Find where the given text appears and provide that cell's center as [X, Y] coordinate. 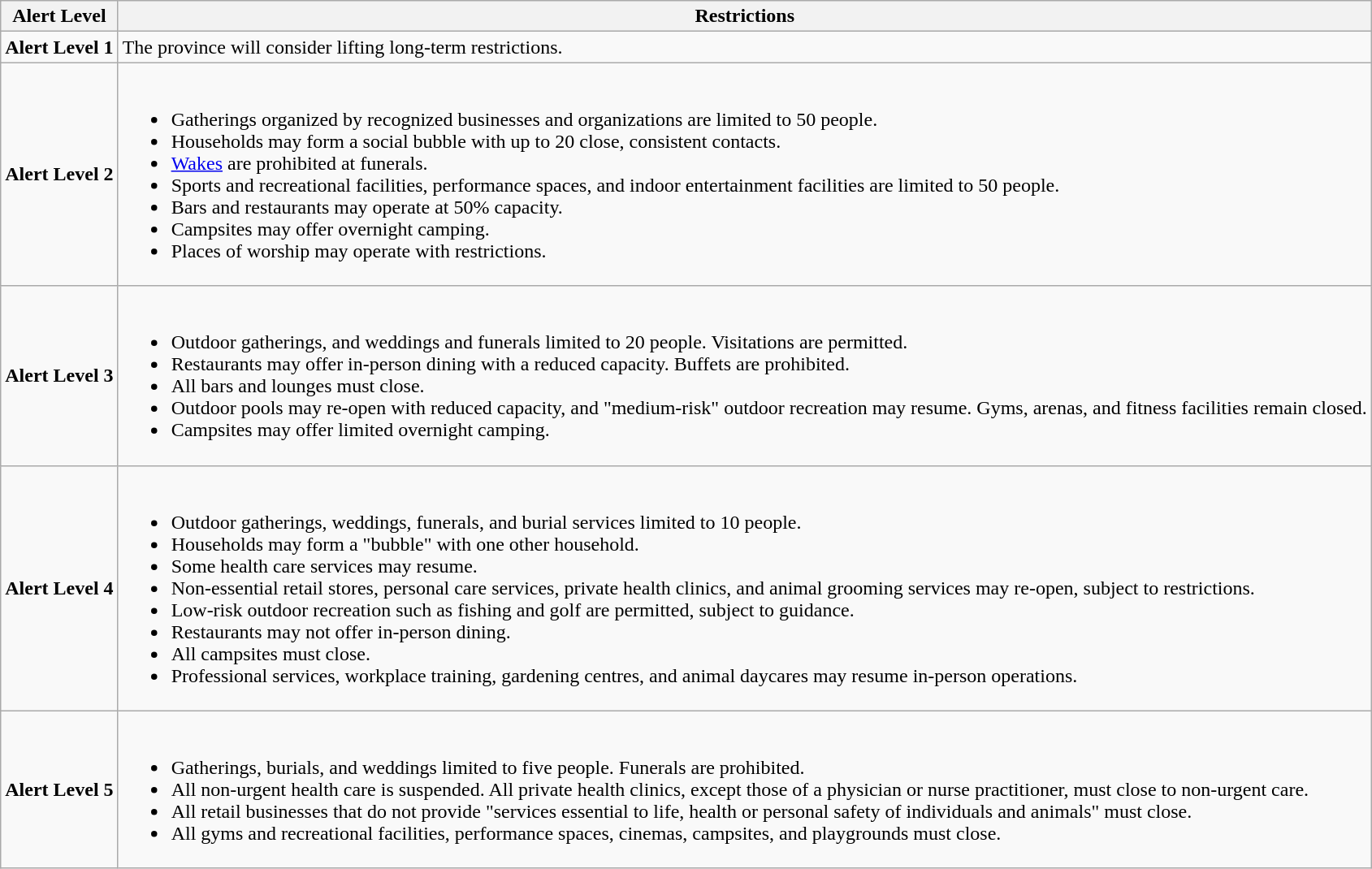
Alert Level 1 [59, 47]
Restrictions [744, 16]
The province will consider lifting long-term restrictions. [744, 47]
Alert Level [59, 16]
Alert Level 3 [59, 375]
Alert Level 5 [59, 789]
Alert Level 4 [59, 588]
Alert Level 2 [59, 174]
